Identify which cell holds the provided text, then report its [X, Y] central coordinate. 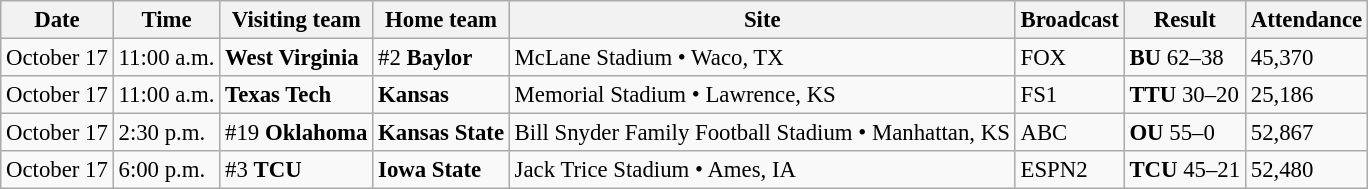
FS1 [1070, 95]
Broadcast [1070, 20]
52,867 [1306, 133]
Jack Trice Stadium • Ames, IA [762, 170]
TCU 45–21 [1184, 170]
Memorial Stadium • Lawrence, KS [762, 95]
ESPN2 [1070, 170]
Home team [442, 20]
ABC [1070, 133]
McLane Stadium • Waco, TX [762, 58]
2:30 p.m. [166, 133]
Result [1184, 20]
#3 TCU [296, 170]
Kansas [442, 95]
#19 Oklahoma [296, 133]
Time [166, 20]
West Virginia [296, 58]
Texas Tech [296, 95]
Visiting team [296, 20]
BU 62–38 [1184, 58]
Attendance [1306, 20]
FOX [1070, 58]
Iowa State [442, 170]
Kansas State [442, 133]
45,370 [1306, 58]
Date [57, 20]
Site [762, 20]
OU 55–0 [1184, 133]
Bill Snyder Family Football Stadium • Manhattan, KS [762, 133]
25,186 [1306, 95]
TTU 30–20 [1184, 95]
6:00 p.m. [166, 170]
#2 Baylor [442, 58]
52,480 [1306, 170]
